Return [X, Y] of the center of cell containing provided text 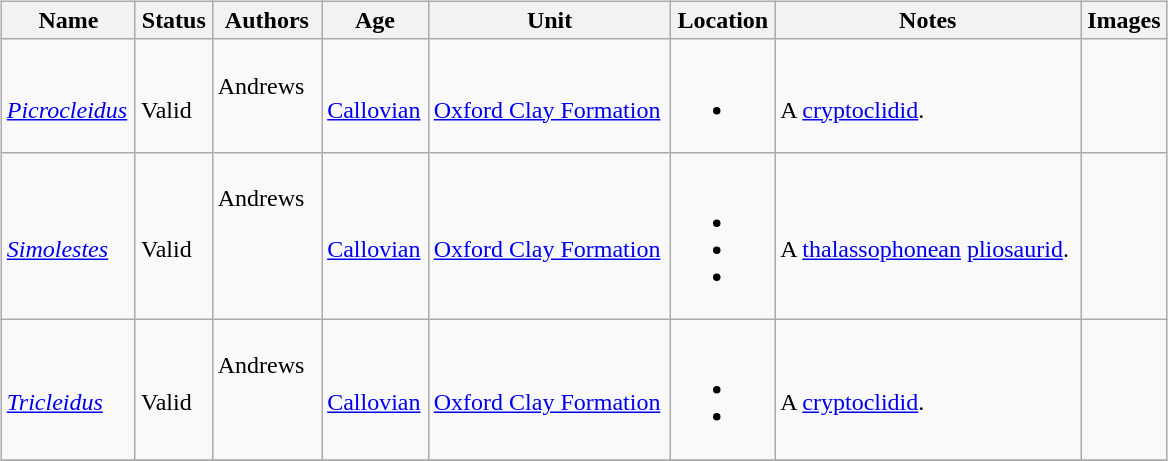
Tricleidus [68, 389]
Name [68, 20]
Images [1124, 20]
A thalassophonean pliosaurid. [928, 236]
Location [723, 20]
Authors [267, 20]
Notes [928, 20]
Status [174, 20]
Simolestes [68, 236]
Picrocleidus [68, 96]
Unit [550, 20]
Age [376, 20]
